Output the [x, y] coordinate of the center of the cell containing the given text.  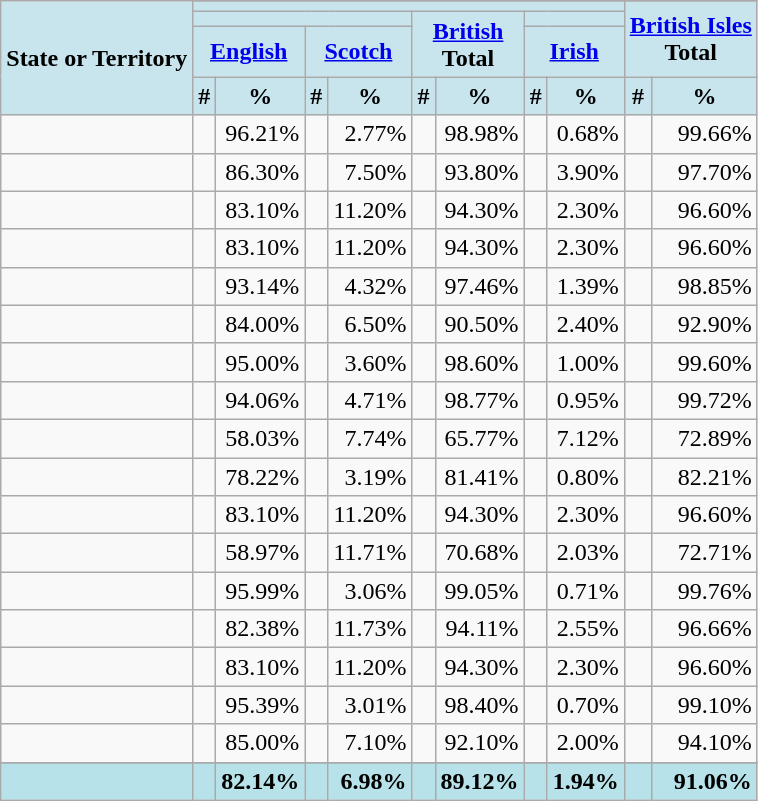
82.14% [260, 781]
11.71% [370, 553]
98.60% [480, 362]
95.39% [260, 705]
81.41% [480, 477]
99.72% [705, 400]
94.10% [705, 743]
97.46% [480, 286]
99.05% [480, 591]
82.21% [705, 477]
99.66% [705, 134]
86.30% [260, 172]
98.98% [480, 134]
93.80% [480, 172]
2.77% [370, 134]
6.50% [370, 324]
0.71% [586, 591]
7.74% [370, 438]
British Total [468, 44]
State or Territory [97, 58]
Scotch [358, 51]
3.60% [370, 362]
7.10% [370, 743]
95.99% [260, 591]
84.00% [260, 324]
1.94% [586, 781]
98.77% [480, 400]
70.68% [480, 553]
90.50% [480, 324]
1.00% [586, 362]
2.03% [586, 553]
1.39% [586, 286]
0.68% [586, 134]
3.06% [370, 591]
99.10% [705, 705]
91.06% [705, 781]
94.06% [260, 400]
95.00% [260, 362]
British Isles Total [690, 39]
92.90% [705, 324]
11.73% [370, 629]
97.70% [705, 172]
0.80% [586, 477]
7.12% [586, 438]
Irish [574, 51]
89.12% [480, 781]
93.14% [260, 286]
2.40% [586, 324]
2.55% [586, 629]
72.71% [705, 553]
85.00% [260, 743]
96.66% [705, 629]
98.40% [480, 705]
99.60% [705, 362]
58.03% [260, 438]
4.32% [370, 286]
3.01% [370, 705]
58.97% [260, 553]
78.22% [260, 477]
94.11% [480, 629]
3.90% [586, 172]
72.89% [705, 438]
0.95% [586, 400]
96.21% [260, 134]
92.10% [480, 743]
0.70% [586, 705]
3.19% [370, 477]
99.76% [705, 591]
2.00% [586, 743]
6.98% [370, 781]
English [249, 51]
4.71% [370, 400]
65.77% [480, 438]
98.85% [705, 286]
82.38% [260, 629]
7.50% [370, 172]
